Detect which cell encompasses the target text, then output its (X, Y) center coordinate. 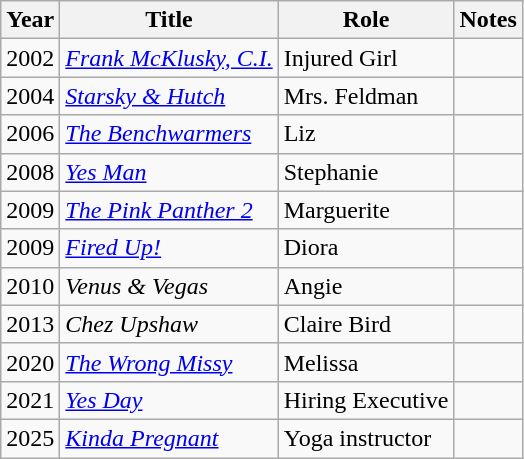
2006 (30, 134)
Role (366, 20)
The Wrong Missy (169, 362)
Hiring Executive (366, 400)
Diora (366, 248)
Liz (366, 134)
Venus & Vegas (169, 286)
Frank McKlusky, C.I. (169, 58)
Claire Bird (366, 324)
Kinda Pregnant (169, 438)
Stephanie (366, 172)
2025 (30, 438)
2004 (30, 96)
Yes Day (169, 400)
Year (30, 20)
2008 (30, 172)
The Benchwarmers (169, 134)
Marguerite (366, 210)
2021 (30, 400)
Yoga instructor (366, 438)
Title (169, 20)
2010 (30, 286)
Starsky & Hutch (169, 96)
2013 (30, 324)
Melissa (366, 362)
Mrs. Feldman (366, 96)
2002 (30, 58)
Fired Up! (169, 248)
The Pink Panther 2 (169, 210)
Yes Man (169, 172)
Chez Upshaw (169, 324)
2020 (30, 362)
Angie (366, 286)
Notes (488, 20)
Injured Girl (366, 58)
